Pinpoint the cell where the given text exists, returning its (x, y) midpoint coordinate. 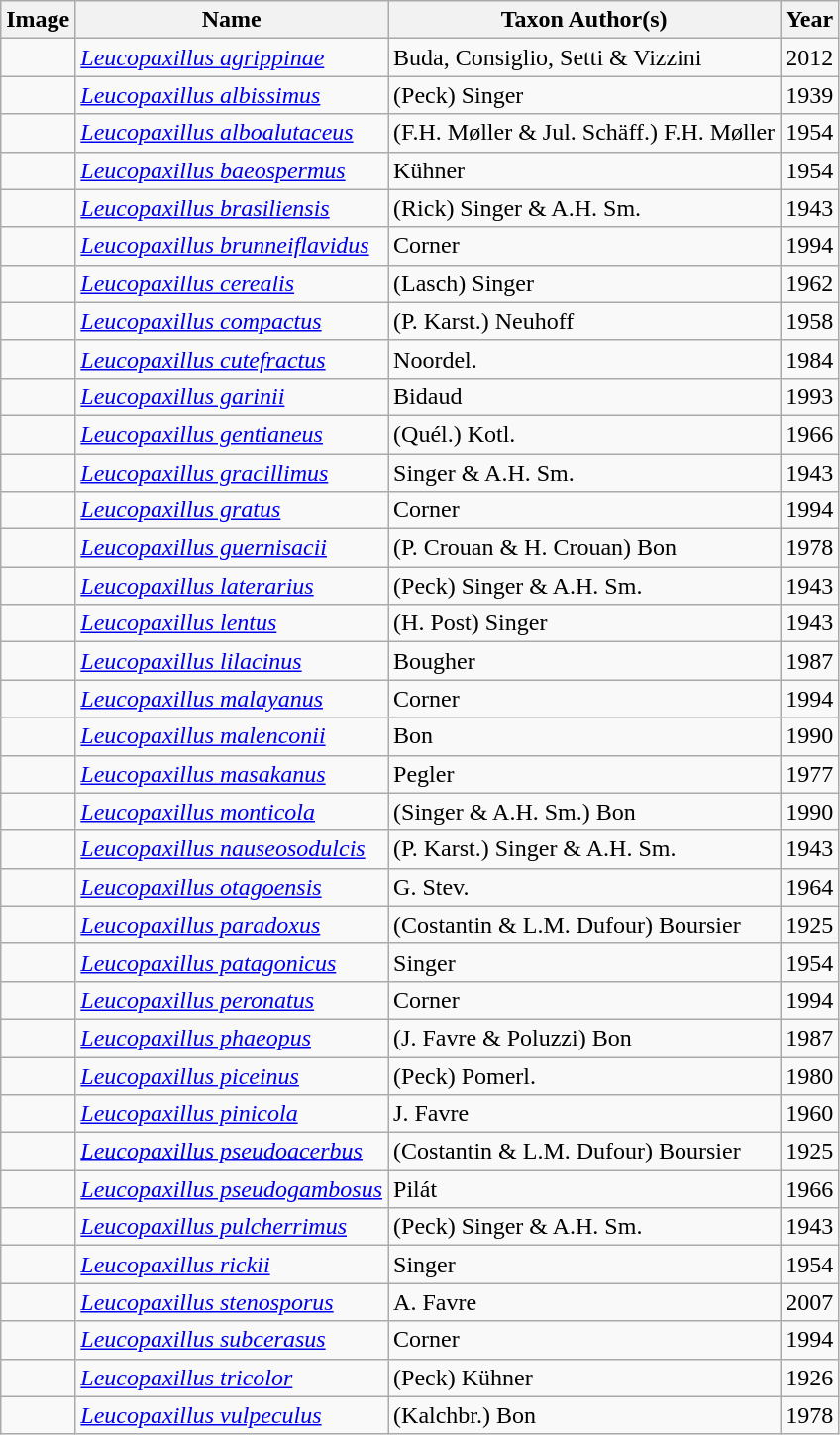
1962 (810, 283)
Leucopaxillus piceinus (232, 1075)
Leucopaxillus lilacinus (232, 661)
Leucopaxillus cerealis (232, 283)
Leucopaxillus cutefractus (232, 359)
Leucopaxillus tricolor (232, 1378)
Kühner (584, 170)
Pilát (584, 1189)
(Peck) Pomerl. (584, 1075)
Leucopaxillus alboalutaceus (232, 133)
1980 (810, 1075)
1984 (810, 359)
Name (232, 20)
Buda, Consiglio, Setti & Vizzini (584, 57)
Leucopaxillus gracillimus (232, 473)
2007 (810, 1302)
1977 (810, 774)
Leucopaxillus agrippinae (232, 57)
(F.H. Møller & Jul. Schäff.) F.H. Møller (584, 133)
Leucopaxillus stenosporus (232, 1302)
G. Stev. (584, 887)
Singer & A.H. Sm. (584, 473)
Noordel. (584, 359)
Leucopaxillus paradoxus (232, 925)
1964 (810, 887)
Leucopaxillus lentus (232, 623)
Leucopaxillus pseudogambosus (232, 1189)
(Peck) Kühner (584, 1378)
(Rick) Singer & A.H. Sm. (584, 208)
J. Favre (584, 1114)
1993 (810, 396)
Leucopaxillus guernisacii (232, 548)
Leucopaxillus patagonicus (232, 962)
Leucopaxillus pulcherrimus (232, 1227)
A. Favre (584, 1302)
Image (38, 20)
Leucopaxillus laterarius (232, 586)
Leucopaxillus pinicola (232, 1114)
(P. Crouan & H. Crouan) Bon (584, 548)
(H. Post) Singer (584, 623)
Bougher (584, 661)
Leucopaxillus albissimus (232, 95)
(Kalchbr.) Bon (584, 1415)
Leucopaxillus subcerasus (232, 1340)
(P. Karst.) Singer & A.H. Sm. (584, 849)
Leucopaxillus peronatus (232, 1000)
(P. Karst.) Neuhoff (584, 321)
Leucopaxillus pseudoacerbus (232, 1152)
Bon (584, 736)
Leucopaxillus otagoensis (232, 887)
(Quél.) Kotl. (584, 434)
1939 (810, 95)
Leucopaxillus rickii (232, 1265)
Leucopaxillus monticola (232, 812)
(J. Favre & Poluzzi) Bon (584, 1038)
Leucopaxillus vulpeculus (232, 1415)
(Lasch) Singer (584, 283)
Leucopaxillus gratus (232, 510)
Leucopaxillus phaeopus (232, 1038)
Year (810, 20)
1926 (810, 1378)
Leucopaxillus nauseosodulcis (232, 849)
Leucopaxillus baeospermus (232, 170)
(Singer & A.H. Sm.) Bon (584, 812)
Taxon Author(s) (584, 20)
1960 (810, 1114)
Leucopaxillus compactus (232, 321)
Bidaud (584, 396)
Leucopaxillus brasiliensis (232, 208)
Leucopaxillus garinii (232, 396)
Leucopaxillus gentianeus (232, 434)
Leucopaxillus malenconii (232, 736)
Leucopaxillus masakanus (232, 774)
Pegler (584, 774)
2012 (810, 57)
1958 (810, 321)
Leucopaxillus brunneiflavidus (232, 246)
(Peck) Singer (584, 95)
Leucopaxillus malayanus (232, 699)
